Determine the (x, y) coordinate at the center of the cell enclosing the given text.  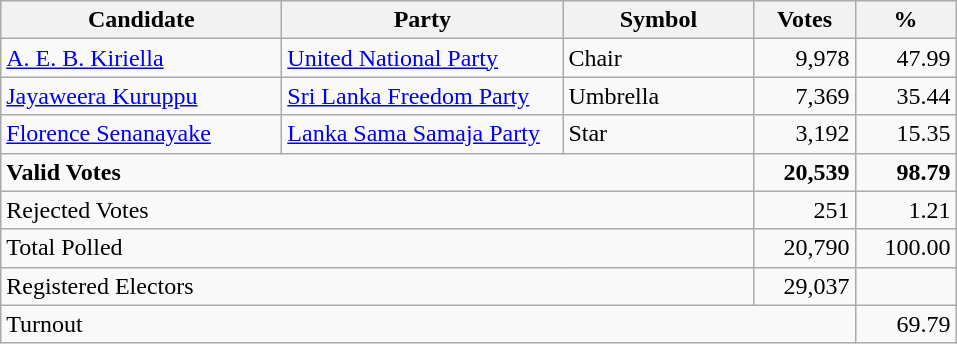
Party (422, 20)
35.44 (906, 96)
7,369 (804, 96)
Chair (658, 58)
69.79 (906, 324)
% (906, 20)
20,539 (804, 172)
98.79 (906, 172)
Total Polled (378, 248)
15.35 (906, 134)
United National Party (422, 58)
Rejected Votes (378, 210)
Umbrella (658, 96)
Sri Lanka Freedom Party (422, 96)
251 (804, 210)
100.00 (906, 248)
20,790 (804, 248)
Valid Votes (378, 172)
9,978 (804, 58)
47.99 (906, 58)
Jayaweera Kuruppu (142, 96)
Lanka Sama Samaja Party (422, 134)
A. E. B. Kiriella (142, 58)
Florence Senanayake (142, 134)
Votes (804, 20)
29,037 (804, 286)
Turnout (428, 324)
Symbol (658, 20)
Candidate (142, 20)
1.21 (906, 210)
Star (658, 134)
Registered Electors (378, 286)
3,192 (804, 134)
